Scan for the cell matching the given text and deliver its [X, Y] coordinate at center. 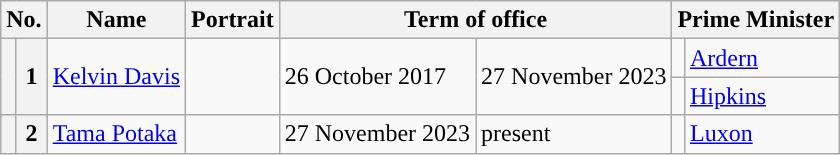
Hipkins [762, 96]
Kelvin Davis [116, 77]
Prime Minister [756, 20]
present [574, 134]
1 [32, 77]
Portrait [233, 20]
Luxon [762, 134]
Ardern [762, 58]
Tama Potaka [116, 134]
26 October 2017 [377, 77]
2 [32, 134]
Term of office [476, 20]
Name [116, 20]
No. [24, 20]
